Locate the cell with the specified text and output its (x, y) center coordinate. 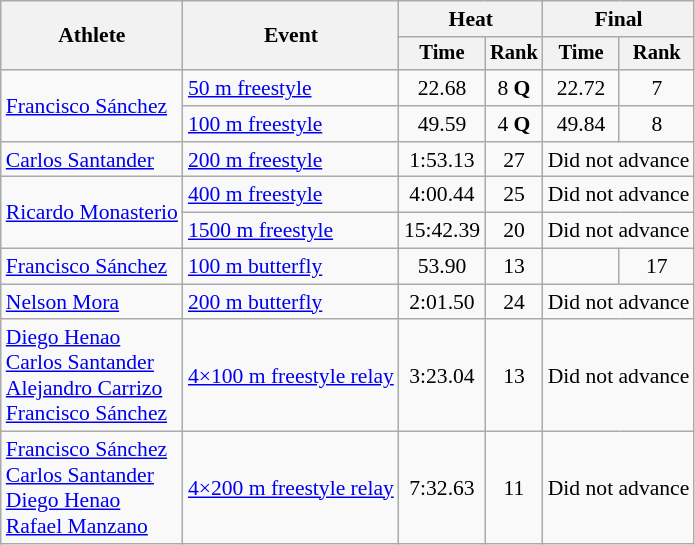
3:23.04 (442, 376)
Heat (471, 19)
7:32.63 (442, 488)
11 (514, 488)
400 m freestyle (291, 195)
27 (514, 160)
1500 m freestyle (291, 231)
Carlos Santander (92, 160)
Athlete (92, 36)
Final (619, 19)
4×200 m freestyle relay (291, 488)
4:00.44 (442, 195)
22.68 (442, 88)
20 (514, 231)
Francisco SánchezCarlos SantanderDiego HenaoRafael Manzano (92, 488)
Event (291, 36)
17 (656, 267)
1:53.13 (442, 160)
50 m freestyle (291, 88)
4×100 m freestyle relay (291, 376)
200 m freestyle (291, 160)
100 m freestyle (291, 124)
100 m butterfly (291, 267)
2:01.50 (442, 302)
Ricardo Monasterio (92, 212)
15:42.39 (442, 231)
49.59 (442, 124)
53.90 (442, 267)
200 m butterfly (291, 302)
24 (514, 302)
Diego HenaoCarlos SantanderAlejandro CarrizoFrancisco Sánchez (92, 376)
49.84 (582, 124)
4 Q (514, 124)
7 (656, 88)
8 Q (514, 88)
Nelson Mora (92, 302)
8 (656, 124)
25 (514, 195)
22.72 (582, 88)
